Detect which cell encompasses the target text, then output its (X, Y) center coordinate. 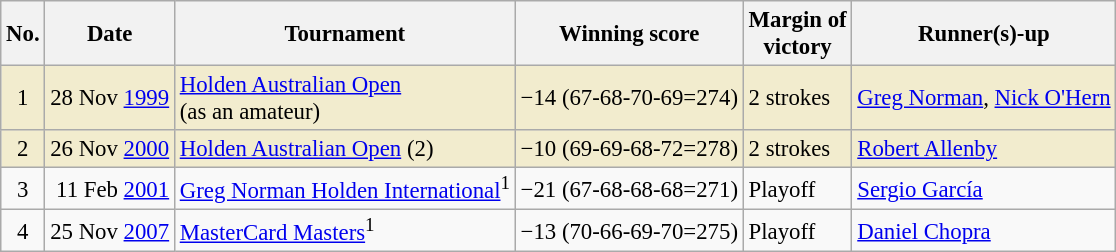
Margin ofvictory (798, 34)
26 Nov 2000 (110, 149)
Greg Norman, Nick O'Hern (984, 98)
4 (23, 231)
Holden Australian Open (2) (344, 149)
25 Nov 2007 (110, 231)
−14 (67-68-70-69=274) (629, 98)
Tournament (344, 34)
Sergio García (984, 189)
Runner(s)-up (984, 34)
Greg Norman Holden International1 (344, 189)
Winning score (629, 34)
Robert Allenby (984, 149)
1 (23, 98)
−21 (67-68-68-68=271) (629, 189)
11 Feb 2001 (110, 189)
Holden Australian Open(as an amateur) (344, 98)
28 Nov 1999 (110, 98)
No. (23, 34)
Daniel Chopra (984, 231)
−10 (69-69-68-72=278) (629, 149)
3 (23, 189)
−13 (70-66-69-70=275) (629, 231)
MasterCard Masters1 (344, 231)
Date (110, 34)
2 (23, 149)
